Capture the cell that displays the provided text and extract its (X, Y) central coordinate. 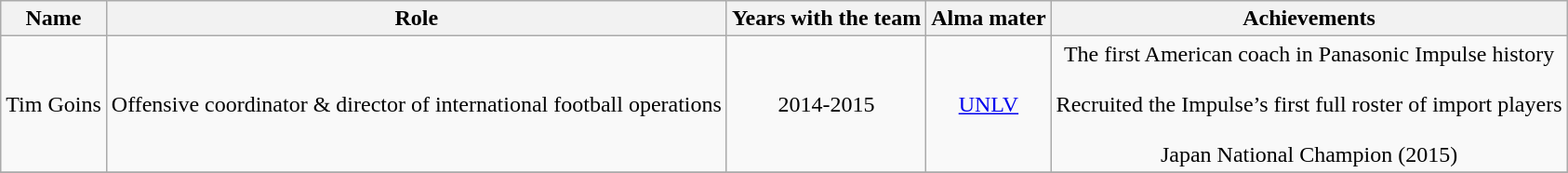
Name (54, 19)
Achievements (1309, 19)
The first American coach in Panasonic Impulse historyRecruited the Impulse’s first full roster of import playersJapan National Champion (2015) (1309, 104)
2014-2015 (826, 104)
Alma mater (989, 19)
Offensive coordinator & director of international football operations (417, 104)
UNLV (989, 104)
Years with the team (826, 19)
Tim Goins (54, 104)
Role (417, 19)
